Locate the cell with the specified text and output its (X, Y) center coordinate. 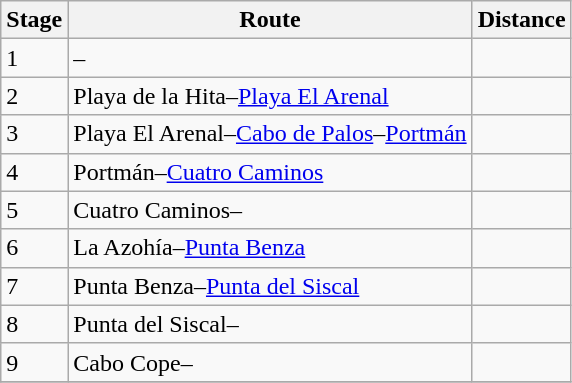
9 (34, 362)
Punta del Siscal– (270, 324)
7 (34, 286)
Punta Benza–Punta del Siscal (270, 286)
Cabo Cope– (270, 362)
2 (34, 96)
Cuatro Caminos– (270, 210)
8 (34, 324)
– (270, 58)
La Azohía–Punta Benza (270, 248)
Playa de la Hita–Playa El Arenal (270, 96)
1 (34, 58)
3 (34, 134)
Portmán–Cuatro Caminos (270, 172)
6 (34, 248)
Distance (522, 20)
Stage (34, 20)
4 (34, 172)
Playa El Arenal–Cabo de Palos–Portmán (270, 134)
5 (34, 210)
Route (270, 20)
